Detect which cell encompasses the target text, then output its (X, Y) center coordinate. 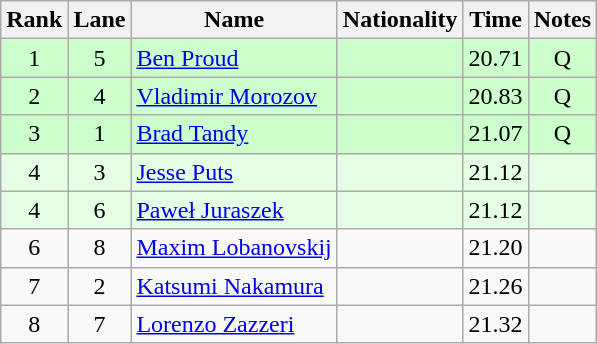
Nationality (400, 20)
Ben Proud (234, 58)
Brad Tandy (234, 134)
Name (234, 20)
Time (496, 20)
20.83 (496, 96)
20.71 (496, 58)
21.32 (496, 324)
Jesse Puts (234, 172)
Notes (562, 20)
Rank (34, 20)
21.26 (496, 286)
Lorenzo Zazzeri (234, 324)
Paweł Juraszek (234, 210)
Vladimir Morozov (234, 96)
21.07 (496, 134)
21.20 (496, 248)
Katsumi Nakamura (234, 286)
Maxim Lobanovskij (234, 248)
Lane (100, 20)
5 (100, 58)
